Provide the [x, y] coordinate of the cell's center where the given text is located.  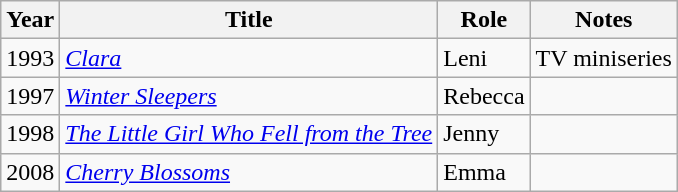
Winter Sleepers [249, 96]
1993 [30, 58]
1997 [30, 96]
Rebecca [484, 96]
2008 [30, 172]
Emma [484, 172]
Notes [604, 20]
Clara [249, 58]
Cherry Blossoms [249, 172]
Leni [484, 58]
The Little Girl Who Fell from the Tree [249, 134]
Jenny [484, 134]
Role [484, 20]
Year [30, 20]
TV miniseries [604, 58]
1998 [30, 134]
Title [249, 20]
